Provide the (x, y) coordinate of the cell's center where the given text is located.  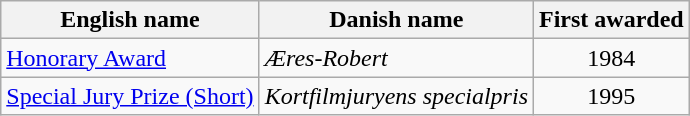
1995 (612, 96)
English name (130, 20)
Special Jury Prize (Short) (130, 96)
Honorary Award (130, 58)
Danish name (396, 20)
Æres-Robert (396, 58)
1984 (612, 58)
First awarded (612, 20)
Kortfilmjuryens specialpris (396, 96)
